For the text-containing cell, return its midpoint in (x, y) coordinate format. 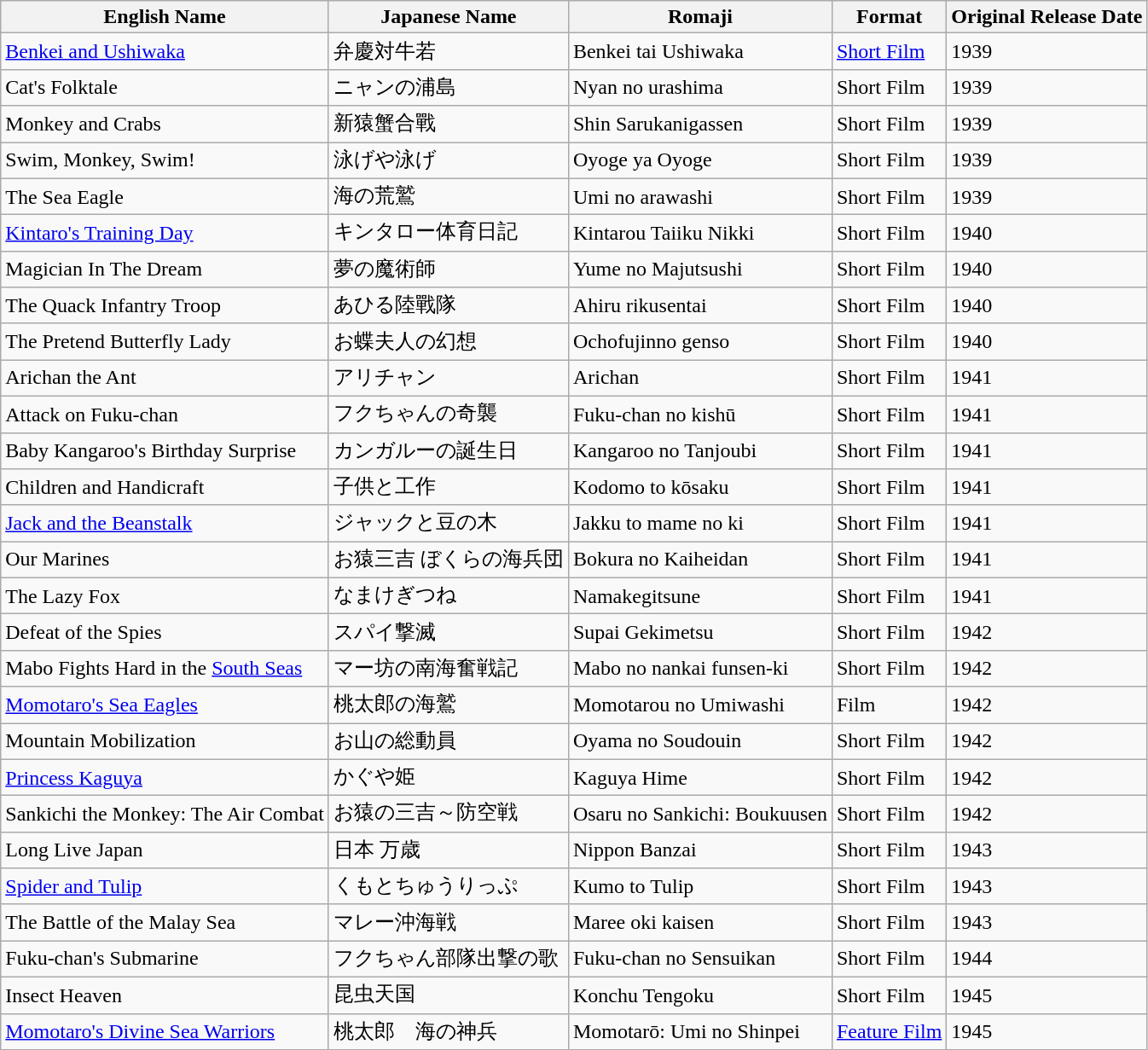
Fuku-chan's Submarine (165, 959)
Feature Film (889, 1032)
子供と工作 (449, 488)
Baby Kangaroo's Birthday Surprise (165, 450)
ジャックと豆の木 (449, 524)
Film (889, 705)
Mountain Mobilization (165, 742)
English Name (165, 17)
くもとちゅうりっぷ (449, 887)
Momotaro's Divine Sea Warriors (165, 1032)
Magician In The Dream (165, 270)
Umi no arawashi (699, 196)
フクちゃんの奇襲 (449, 415)
Bokura no Kaiheidan (699, 560)
Benkei and Ushiwaka (165, 51)
マー坊の南海奮戦記 (449, 669)
Defeat of the Spies (165, 633)
Osaru no Sankichi: Boukuusen (699, 814)
Fuku-chan no Sensuikan (699, 959)
夢の魔術師 (449, 270)
Sankichi the Monkey: The Air Combat (165, 814)
弁慶対牛若 (449, 51)
Ahiru rikusentai (699, 305)
The Quack Infantry Troop (165, 305)
The Battle of the Malay Sea (165, 923)
新猿蟹合戰 (449, 125)
Benkei tai Ushiwaka (699, 51)
The Lazy Fox (165, 595)
Mabo no nankai funsen-ki (699, 669)
The Sea Eagle (165, 196)
Momotaro's Sea Eagles (165, 705)
Kodomo to kōsaku (699, 488)
キンタロー体育日記 (449, 234)
昆虫天国 (449, 995)
マレー沖海戦 (449, 923)
日本 万歳 (449, 850)
Nyan no urashima (699, 87)
The Pretend Butterfly Lady (165, 341)
桃太郎 海の神兵 (449, 1032)
Jack and the Beanstalk (165, 524)
お猿三吉 ぼくらの海兵団 (449, 560)
1944 (1047, 959)
お蝶夫人の幻想 (449, 341)
Attack on Fuku-chan (165, 415)
Konchu Tengoku (699, 995)
お山の総動員 (449, 742)
カンガルーの誕生日 (449, 450)
桃太郎の海鷲 (449, 705)
Arichan the Ant (165, 379)
Oyoge ya Oyoge (699, 160)
Kumo to Tulip (699, 887)
Momotarō: Umi no Shinpei (699, 1032)
Supai Gekimetsu (699, 633)
Fuku-chan no kishū (699, 415)
Swim, Monkey, Swim! (165, 160)
Monkey and Crabs (165, 125)
なまけぎつね (449, 595)
Nippon Banzai (699, 850)
Cat's Folktale (165, 87)
Children and Handicraft (165, 488)
Kintaro's Training Day (165, 234)
Romaji (699, 17)
Insect Heaven (165, 995)
アリチャン (449, 379)
Format (889, 17)
Japanese Name (449, 17)
海の荒鷲 (449, 196)
Oyama no Soudouin (699, 742)
泳げや泳げ (449, 160)
スパイ撃滅 (449, 633)
Spider and Tulip (165, 887)
かぐや姫 (449, 778)
Maree oki kaisen (699, 923)
Namakegitsune (699, 595)
Kaguya Hime (699, 778)
ニャンの浦島 (449, 87)
Momotarou no Umiwashi (699, 705)
Original Release Date (1047, 17)
Kintarou Taiiku Nikki (699, 234)
Ochofujinno genso (699, 341)
Our Marines (165, 560)
あひる陸戰隊 (449, 305)
Long Live Japan (165, 850)
Kangaroo no Tanjoubi (699, 450)
Shin Sarukanigassen (699, 125)
お猿の三吉～防空戦 (449, 814)
Yume no Majutsushi (699, 270)
Jakku to mame no ki (699, 524)
フクちゃん部隊出撃の歌 (449, 959)
Mabo Fights Hard in the South Seas (165, 669)
Princess Kaguya (165, 778)
Arichan (699, 379)
